Locate the cell with the specified text and output its [X, Y] center coordinate. 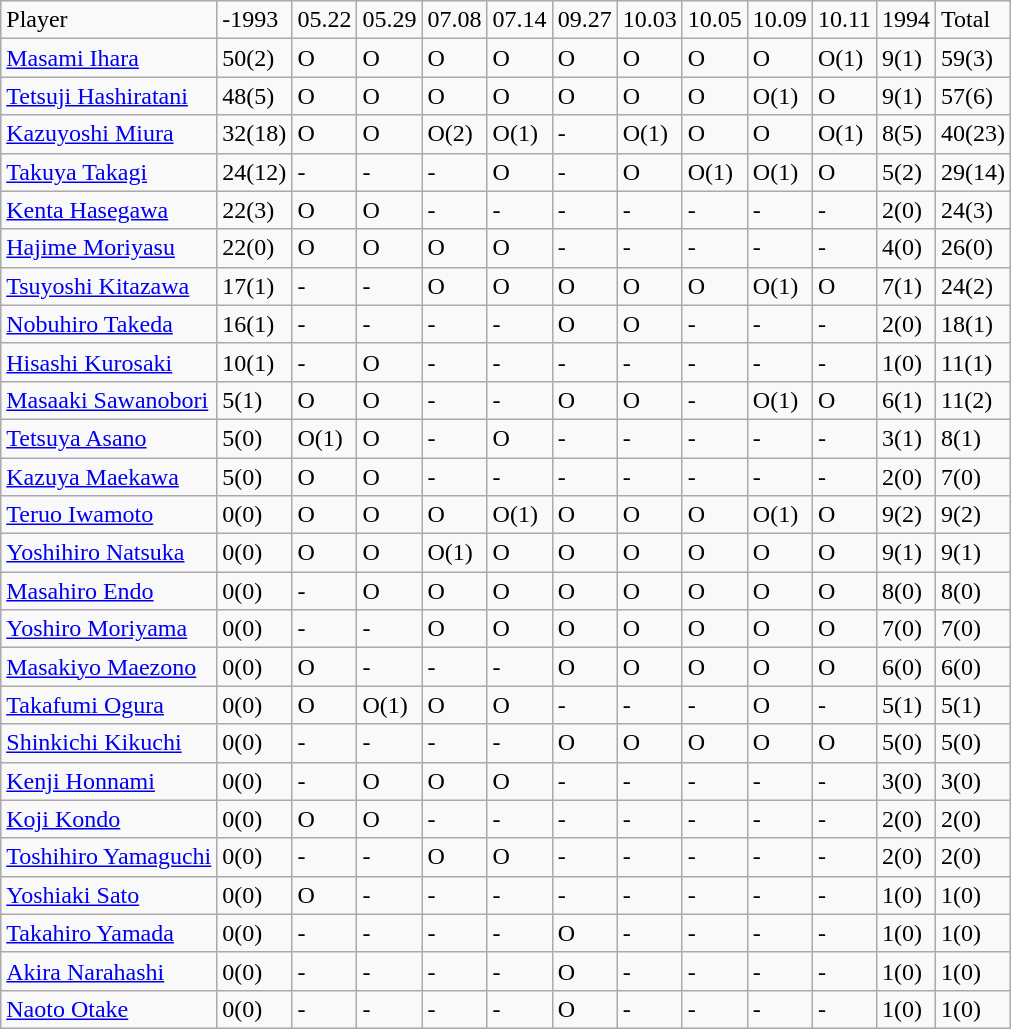
32(18) [254, 134]
07.08 [454, 20]
Hajime Moriyasu [109, 248]
Yoshiaki Sato [109, 895]
8(5) [906, 134]
Kenji Honnami [109, 781]
-1993 [254, 20]
8(1) [974, 438]
22(0) [254, 248]
Teruo Iwamoto [109, 515]
Naoto Otake [109, 1009]
Hisashi Kurosaki [109, 362]
Masaaki Sawanobori [109, 400]
48(5) [254, 96]
Masakiyo Maezono [109, 667]
17(1) [254, 286]
4(0) [906, 248]
05.29 [390, 20]
22(3) [254, 210]
59(3) [974, 58]
Tetsuya Asano [109, 438]
Akira Narahashi [109, 971]
Kazuya Maekawa [109, 477]
O(2) [454, 134]
Takuya Takagi [109, 172]
29(14) [974, 172]
57(6) [974, 96]
3(1) [906, 438]
18(1) [974, 324]
Tsuyoshi Kitazawa [109, 286]
24(12) [254, 172]
05.22 [324, 20]
Takafumi Ogura [109, 705]
Tetsuji Hashiratani [109, 96]
Takahiro Yamada [109, 933]
Yoshiro Moriyama [109, 629]
1994 [906, 20]
07.14 [520, 20]
Masahiro Endo [109, 591]
Nobuhiro Takeda [109, 324]
10.05 [714, 20]
7(1) [906, 286]
10.09 [780, 20]
6(1) [906, 400]
40(23) [974, 134]
Kenta Hasegawa [109, 210]
09.27 [584, 20]
24(2) [974, 286]
Shinkichi Kikuchi [109, 743]
10.11 [844, 20]
16(1) [254, 324]
26(0) [974, 248]
Yoshihiro Natsuka [109, 553]
24(3) [974, 210]
11(2) [974, 400]
Koji Kondo [109, 819]
10.03 [650, 20]
Masami Ihara [109, 58]
Total [974, 20]
5(2) [906, 172]
Player [109, 20]
11(1) [974, 362]
50(2) [254, 58]
Toshihiro Yamaguchi [109, 857]
Kazuyoshi Miura [109, 134]
10(1) [254, 362]
